Determine the [x, y] coordinate at the center of the cell enclosing the given text.  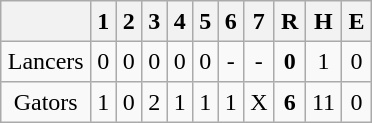
3 [154, 21]
H [324, 21]
5 [205, 21]
4 [180, 21]
11 [324, 102]
7 [258, 21]
E [357, 21]
R [290, 21]
Gators [46, 102]
X [258, 102]
Lancers [46, 61]
